Identify which cell holds the provided text, then report its [X, Y] central coordinate. 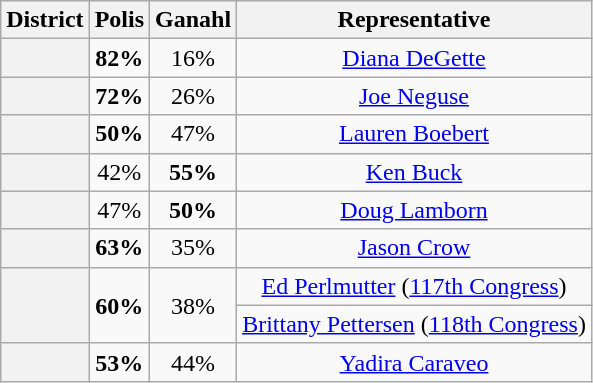
53% [119, 362]
Ken Buck [414, 172]
72% [119, 96]
Joe Neguse [414, 96]
Brittany Pettersen (118th Congress) [414, 324]
Yadira Caraveo [414, 362]
Ed Perlmutter (117th Congress) [414, 286]
Polis [119, 20]
Ganahl [194, 20]
Diana DeGette [414, 58]
Lauren Boebert [414, 134]
63% [119, 248]
82% [119, 58]
Jason Crow [414, 248]
44% [194, 362]
55% [194, 172]
16% [194, 58]
60% [119, 305]
District [45, 20]
26% [194, 96]
42% [119, 172]
Doug Lamborn [414, 210]
35% [194, 248]
38% [194, 305]
Representative [414, 20]
